Search for the cell housing the specified text and yield its (X, Y) center coordinate. 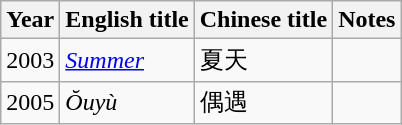
2005 (30, 102)
Summer (127, 60)
夏天 (263, 60)
Year (30, 20)
English title (127, 20)
Ŏuyù (127, 102)
2003 (30, 60)
Notes (367, 20)
偶遇 (263, 102)
Chinese title (263, 20)
